Identify which cell holds the provided text, then report its (X, Y) central coordinate. 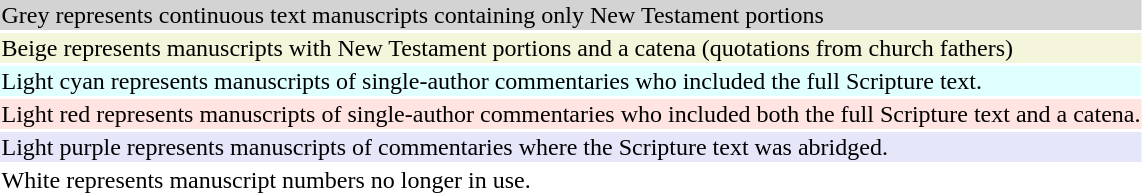
Light purple represents manuscripts of commentaries where the Scripture text was abridged. (571, 147)
Light red represents manuscripts of single-author commentaries who included both the full Scripture text and a catena. (571, 114)
Grey represents continuous text manuscripts containing only New Testament portions (571, 15)
White represents manuscript numbers no longer in use. (571, 180)
Light cyan represents manuscripts of single-author commentaries who included the full Scripture text. (571, 81)
Beige represents manuscripts with New Testament portions and a catena (quotations from church fathers) (571, 48)
